From the cell containing the given text, extract its center point as (x, y) coordinate. 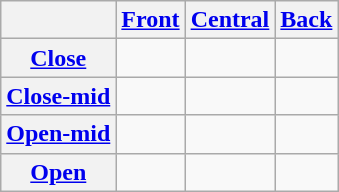
Close (58, 58)
Back (306, 20)
Close-mid (58, 96)
Open-mid (58, 134)
Central (230, 20)
Open (58, 172)
Front (150, 20)
